Return [x, y] of the center of cell containing provided text 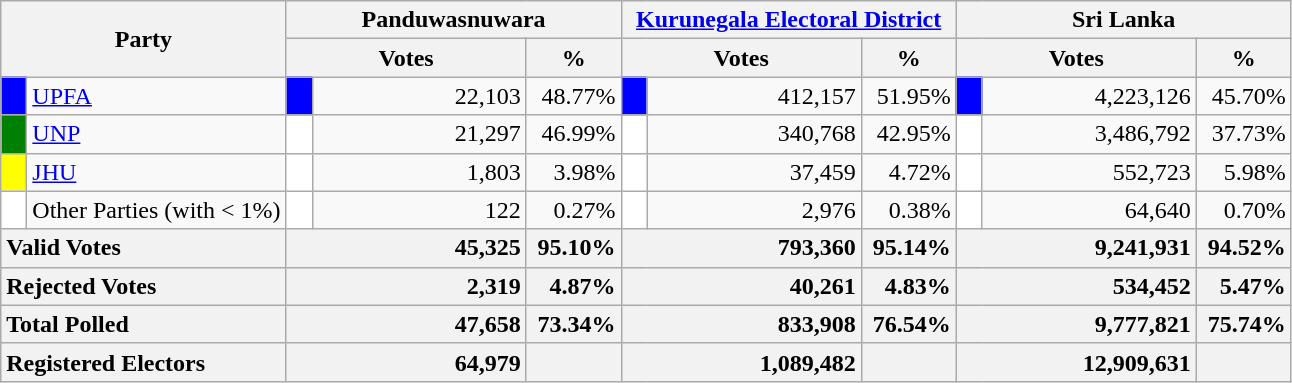
Valid Votes [144, 248]
5.47% [1244, 286]
95.10% [574, 248]
21,297 [419, 134]
833,908 [741, 324]
64,640 [1089, 210]
793,360 [741, 248]
4,223,126 [1089, 96]
2,319 [406, 286]
Registered Electors [144, 362]
Party [144, 39]
76.54% [908, 324]
40,261 [741, 286]
37,459 [754, 172]
95.14% [908, 248]
3,486,792 [1089, 134]
5.98% [1244, 172]
48.77% [574, 96]
Other Parties (with < 1%) [156, 210]
1,089,482 [741, 362]
45,325 [406, 248]
1,803 [419, 172]
2,976 [754, 210]
94.52% [1244, 248]
340,768 [754, 134]
Rejected Votes [144, 286]
4.72% [908, 172]
4.87% [574, 286]
4.83% [908, 286]
9,777,821 [1076, 324]
75.74% [1244, 324]
64,979 [406, 362]
Sri Lanka [1124, 20]
42.95% [908, 134]
51.95% [908, 96]
46.99% [574, 134]
73.34% [574, 324]
12,909,631 [1076, 362]
534,452 [1076, 286]
Total Polled [144, 324]
45.70% [1244, 96]
3.98% [574, 172]
0.38% [908, 210]
122 [419, 210]
0.27% [574, 210]
552,723 [1089, 172]
9,241,931 [1076, 248]
0.70% [1244, 210]
JHU [156, 172]
412,157 [754, 96]
UNP [156, 134]
47,658 [406, 324]
37.73% [1244, 134]
Panduwasnuwara [454, 20]
UPFA [156, 96]
22,103 [419, 96]
Kurunegala Electoral District [788, 20]
